Output the (X, Y) coordinate of the center of the cell containing the given text.  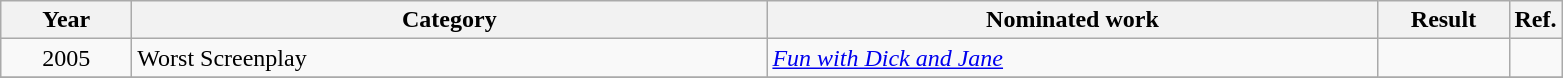
Category (450, 20)
Nominated work (1072, 20)
Result (1444, 20)
Worst Screenplay (450, 58)
2005 (66, 58)
Year (66, 20)
Fun with Dick and Jane (1072, 58)
Ref. (1536, 20)
